Return (X, Y) of the center of cell containing provided text 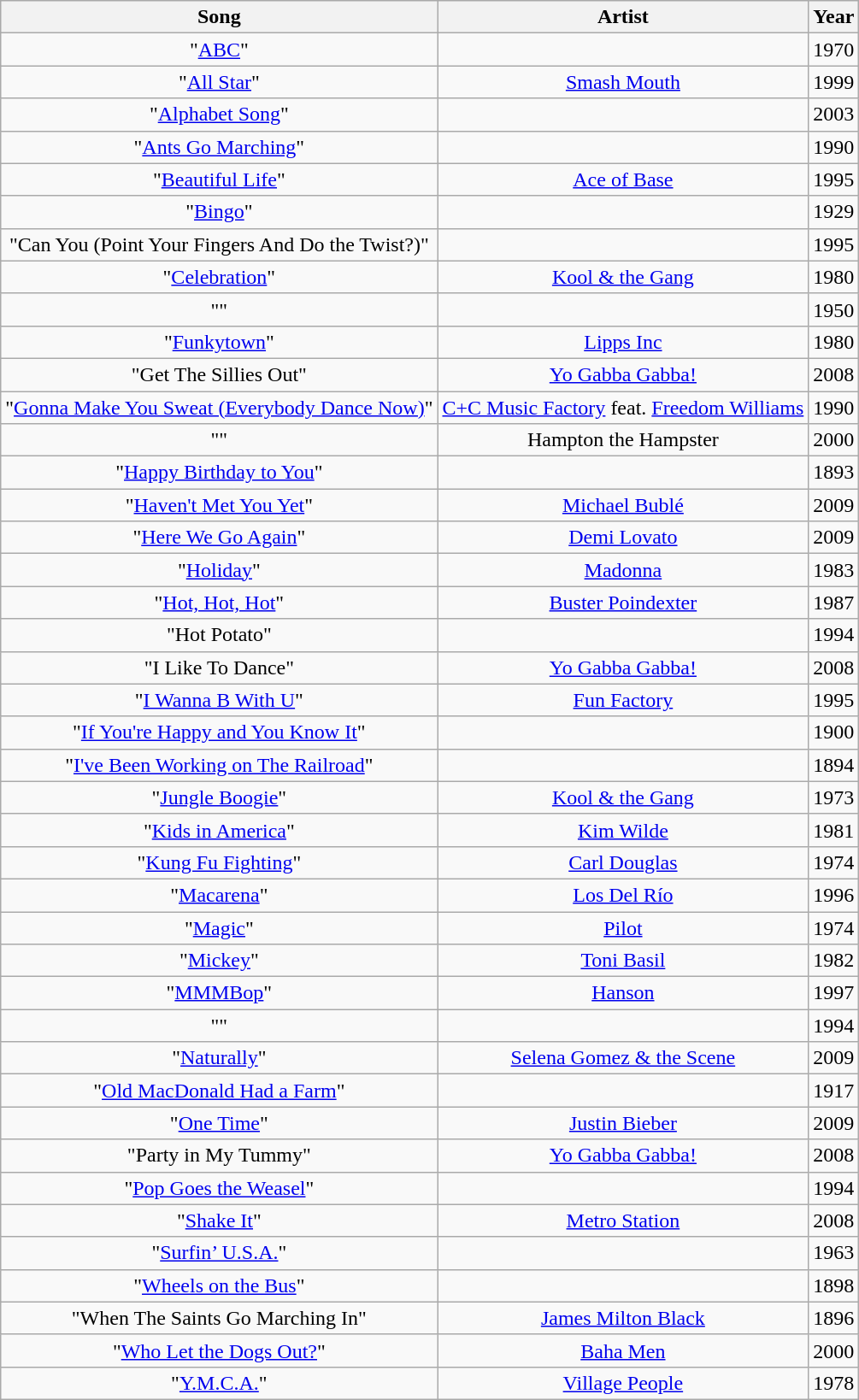
1898 (834, 1285)
1894 (834, 765)
Baha Men (623, 1350)
1963 (834, 1253)
1982 (834, 961)
Song (219, 17)
"Gonna Make You Sweat (Everybody Dance Now)" (219, 408)
"Get The Sillies Out" (219, 374)
"One Time" (219, 1123)
Metro Station (623, 1221)
1999 (834, 82)
"Wheels on the Bus" (219, 1285)
"Old MacDonald Had a Farm" (219, 1091)
"I've Been Working on The Railroad" (219, 765)
James Milton Black (623, 1318)
1970 (834, 50)
Lipps Inc (623, 342)
1917 (834, 1091)
"Can You (Point Your Fingers And Do the Twist?)" (219, 244)
1973 (834, 797)
Village People (623, 1383)
1900 (834, 732)
"Celebration" (219, 277)
"Magic" (219, 927)
"Here We Go Again" (219, 538)
Justin Bieber (623, 1123)
"Hot Potato" (219, 635)
Ace of Base (623, 179)
"Mickey" (219, 961)
Fun Factory (623, 700)
"Jungle Boogie" (219, 797)
"Y.M.C.A." (219, 1383)
"Who Let the Dogs Out?" (219, 1350)
"Naturally" (219, 1058)
Pilot (623, 927)
1981 (834, 830)
"Alphabet Song" (219, 115)
Toni Basil (623, 961)
1929 (834, 212)
Carl Douglas (623, 862)
"Shake It" (219, 1221)
"If You're Happy and You Know It" (219, 732)
1978 (834, 1383)
Selena Gomez & the Scene (623, 1058)
Buster Poindexter (623, 603)
"Pop Goes the Weasel" (219, 1188)
Artist (623, 17)
Year (834, 17)
"Bingo" (219, 212)
1983 (834, 570)
1987 (834, 603)
"Kung Fu Fighting" (219, 862)
"Party in My Tummy" (219, 1156)
Michael Bublé (623, 505)
"ABC" (219, 50)
"Ants Go Marching" (219, 147)
Madonna (623, 570)
"Hot, Hot, Hot" (219, 603)
"Surfin’ U.S.A." (219, 1253)
"Kids in America" (219, 830)
Smash Mouth (623, 82)
"Happy Birthday to You" (219, 473)
C+C Music Factory feat. Freedom Williams (623, 408)
"Funkytown" (219, 342)
Los Del Río (623, 895)
Kim Wilde (623, 830)
"Macarena" (219, 895)
2003 (834, 115)
"When The Saints Go Marching In" (219, 1318)
"I Wanna B With U" (219, 700)
Hanson (623, 993)
"MMMBop" (219, 993)
"I Like To Dance" (219, 668)
1893 (834, 473)
1997 (834, 993)
"Haven't Met You Yet" (219, 505)
"Beautiful Life" (219, 179)
"Holiday" (219, 570)
1896 (834, 1318)
"All Star" (219, 82)
Demi Lovato (623, 538)
1996 (834, 895)
1950 (834, 309)
Hampton the Hampster (623, 440)
